Provide the [X, Y] coordinate of the cell's center where the given text is located.  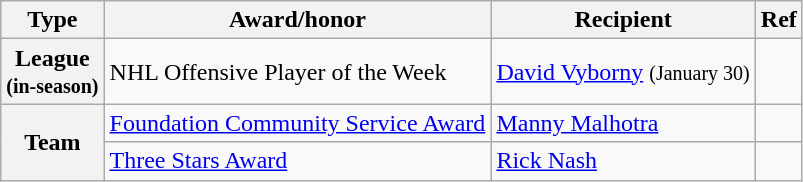
Ref [778, 20]
Three Stars Award [298, 161]
Rick Nash [623, 161]
David Vyborny (January 30) [623, 72]
Type [52, 20]
Award/honor [298, 20]
Foundation Community Service Award [298, 123]
League(in-season) [52, 72]
Recipient [623, 20]
NHL Offensive Player of the Week [298, 72]
Manny Malhotra [623, 123]
Team [52, 142]
